Search for the cell housing the specified text and yield its (x, y) center coordinate. 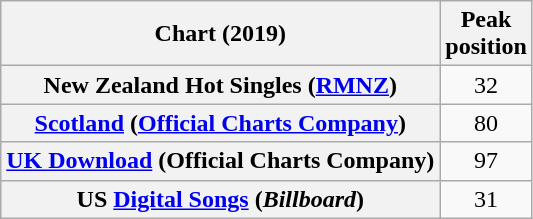
Chart (2019) (220, 34)
97 (486, 161)
US Digital Songs (Billboard) (220, 199)
Scotland (Official Charts Company) (220, 123)
New Zealand Hot Singles (RMNZ) (220, 85)
32 (486, 85)
Peakposition (486, 34)
80 (486, 123)
UK Download (Official Charts Company) (220, 161)
31 (486, 199)
